Detect which cell encompasses the target text, then output its [X, Y] center coordinate. 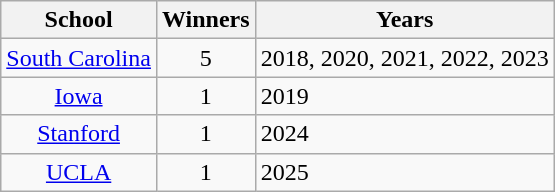
2025 [404, 172]
School [79, 20]
Years [404, 20]
Iowa [79, 96]
South Carolina [79, 58]
UCLA [79, 172]
Winners [206, 20]
2018, 2020, 2021, 2022, 2023 [404, 58]
Stanford [79, 134]
2019 [404, 96]
2024 [404, 134]
5 [206, 58]
